Extract the [x, y] coordinate from the center of the cell holding the provided text.  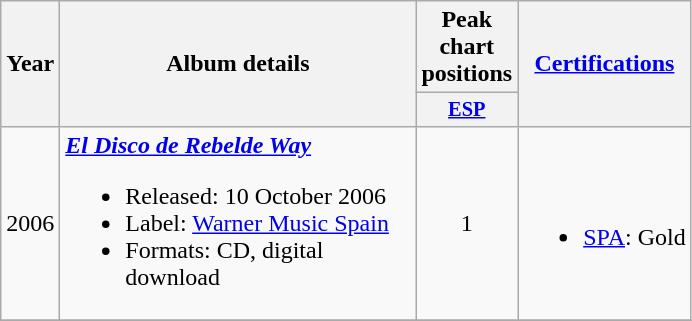
El Disco de Rebelde WayReleased: 10 October 2006Label: Warner Music SpainFormats: CD, digital download [238, 223]
Peak chart positions [467, 47]
Certifications [605, 64]
Year [30, 64]
Album details [238, 64]
2006 [30, 223]
1 [467, 223]
SPA: Gold [605, 223]
ESP [467, 110]
